Return (x, y) of the center of cell containing provided text 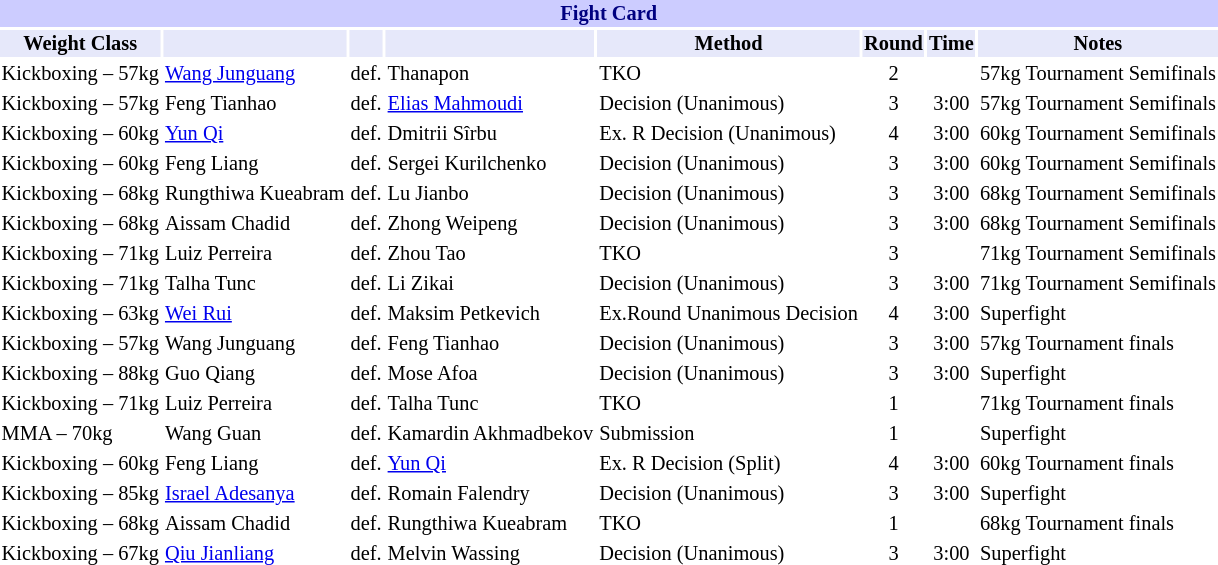
Zhou Tao (490, 254)
Ex.Round Unanimous Decision (729, 314)
Zhong Weipeng (490, 224)
Guo Qiang (254, 374)
Kickboxing – 88kg (80, 374)
Notes (1098, 44)
Lu Jianbo (490, 194)
Time (951, 44)
Sergei Kurilchenko (490, 164)
Kamardin Akhmadbekov (490, 434)
Ex. R Decision (Unanimous) (729, 134)
Dmitrii Sîrbu (490, 134)
Wang Guan (254, 434)
Kickboxing – 85kg (80, 494)
Romain Falendry (490, 494)
Ex. R Decision (Split) (729, 464)
Thanapon (490, 74)
Wei Rui (254, 314)
Maksim Petkevich (490, 314)
2 (894, 74)
Submission (729, 434)
60kg Tournament finals (1098, 464)
57kg Tournament finals (1098, 344)
Round (894, 44)
MMA – 70kg (80, 434)
Israel Adesanya (254, 494)
Kickboxing – 63kg (80, 314)
Mose Afoa (490, 374)
Weight Class (80, 44)
Li Zikai (490, 284)
Fight Card (608, 14)
68kg Tournament finals (1098, 524)
71kg Tournament finals (1098, 404)
Method (729, 44)
Elias Mahmoudi (490, 104)
